Return the [X, Y] coordinate for the center point of the cell that contains the specified text.  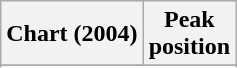
Peakposition [189, 34]
Chart (2004) [72, 34]
